Locate the cell with the specified text and output its (x, y) center coordinate. 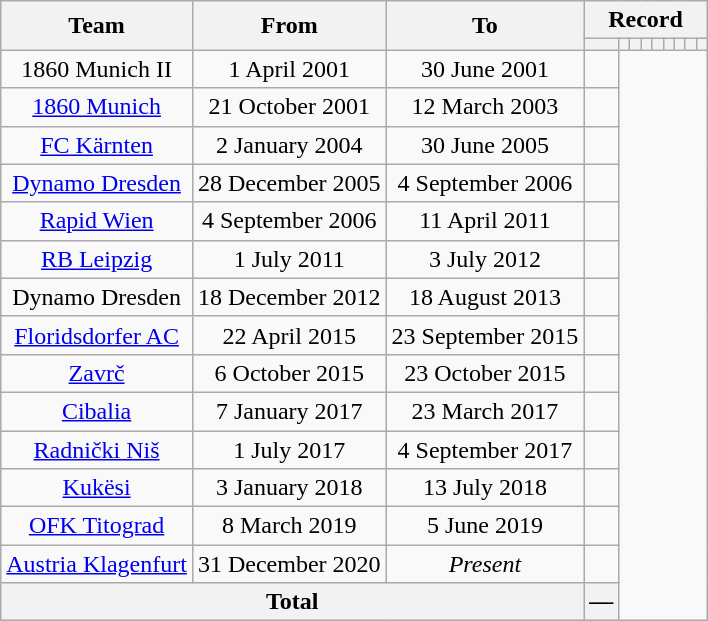
OFK Titograd (97, 526)
3 July 2012 (485, 259)
23 March 2017 (485, 411)
18 August 2013 (485, 297)
Rapid Wien (97, 221)
13 July 2018 (485, 488)
1 July 2011 (289, 259)
Present (485, 564)
Cibalia (97, 411)
6 October 2015 (289, 373)
23 September 2015 (485, 335)
1860 Munich II (97, 69)
To (485, 26)
30 June 2001 (485, 69)
23 October 2015 (485, 373)
4 September 2017 (485, 449)
5 June 2019 (485, 526)
Team (97, 26)
RB Leipzig (97, 259)
18 December 2012 (289, 297)
Record (646, 20)
22 April 2015 (289, 335)
FC Kärnten (97, 145)
7 January 2017 (289, 411)
— (602, 602)
1860 Munich (97, 107)
From (289, 26)
8 March 2019 (289, 526)
30 June 2005 (485, 145)
Radnički Niš (97, 449)
Floridsdorfer AC (97, 335)
21 October 2001 (289, 107)
Austria Klagenfurt (97, 564)
28 December 2005 (289, 183)
1 April 2001 (289, 69)
2 January 2004 (289, 145)
12 March 2003 (485, 107)
31 December 2020 (289, 564)
1 July 2017 (289, 449)
Kukësi (97, 488)
Total (292, 602)
11 April 2011 (485, 221)
3 January 2018 (289, 488)
Zavrč (97, 373)
